Identify which cell holds the provided text, then report its [x, y] central coordinate. 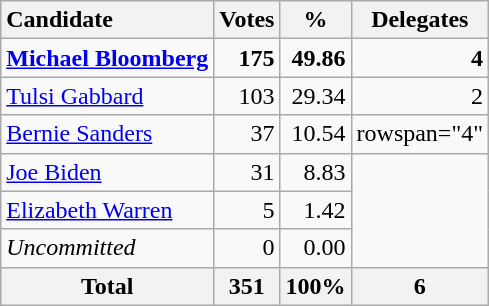
Votes [247, 20]
Michael Bloomberg [108, 58]
0.00 [316, 248]
Candidate [108, 20]
351 [247, 286]
Joe Biden [108, 172]
175 [247, 58]
49.86 [316, 58]
100% [316, 286]
Bernie Sanders [108, 134]
rowspan="4" [420, 134]
0 [247, 248]
Uncommitted [108, 248]
% [316, 20]
5 [247, 210]
Total [108, 286]
Delegates [420, 20]
31 [247, 172]
2 [420, 96]
Tulsi Gabbard [108, 96]
4 [420, 58]
6 [420, 286]
37 [247, 134]
29.34 [316, 96]
Elizabeth Warren [108, 210]
10.54 [316, 134]
8.83 [316, 172]
1.42 [316, 210]
103 [247, 96]
